For the text-containing cell, return its midpoint in (X, Y) coordinate format. 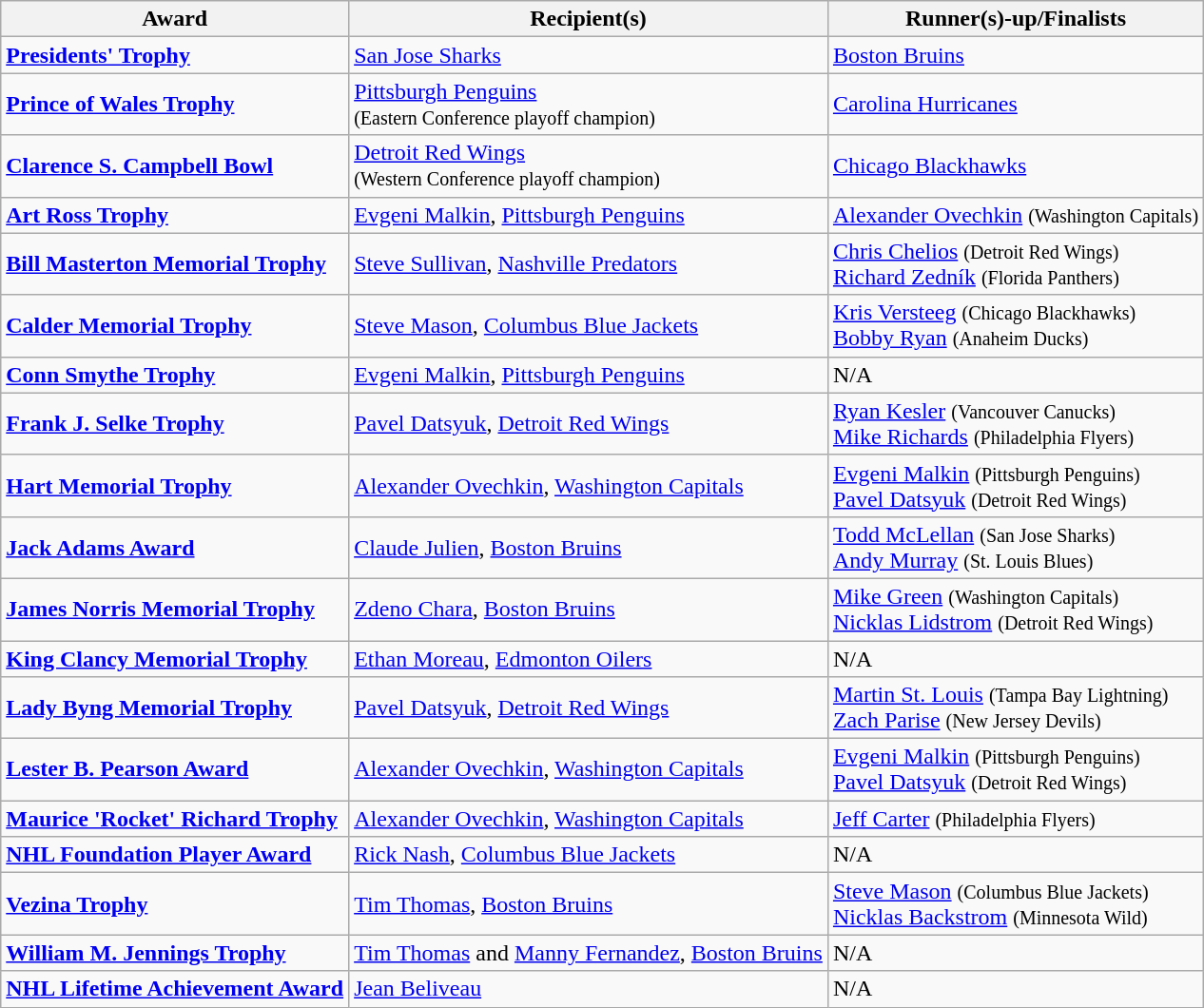
Ryan Kesler (Vancouver Canucks)Mike Richards (Philadelphia Flyers) (1016, 424)
Steve Mason, Columbus Blue Jackets (589, 325)
Calder Memorial Trophy (175, 325)
Martin St. Louis (Tampa Bay Lightning)Zach Parise (New Jersey Devils) (1016, 708)
Runner(s)-up/Finalists (1016, 19)
Alexander Ovechkin (Washington Capitals) (1016, 215)
Boston Bruins (1016, 55)
Award (175, 19)
Todd McLellan (San Jose Sharks)Andy Murray (St. Louis Blues) (1016, 548)
Presidents' Trophy (175, 55)
San Jose Sharks (589, 55)
Prince of Wales Trophy (175, 105)
Lady Byng Memorial Trophy (175, 708)
Claude Julien, Boston Bruins (589, 548)
Recipient(s) (589, 19)
Vezina Trophy (175, 903)
Chris Chelios (Detroit Red Wings)Richard Zedník (Florida Panthers) (1016, 264)
Detroit Red Wings (Western Conference playoff champion) (589, 165)
Jeff Carter (Philadelphia Flyers) (1016, 819)
King Clancy Memorial Trophy (175, 659)
NHL Lifetime Achievement Award (175, 989)
Frank J. Selke Trophy (175, 424)
Steve Mason (Columbus Blue Jackets)Nicklas Backstrom (Minnesota Wild) (1016, 903)
Maurice 'Rocket' Richard Trophy (175, 819)
Tim Thomas and Manny Fernandez, Boston Bruins (589, 953)
William M. Jennings Trophy (175, 953)
Tim Thomas, Boston Bruins (589, 903)
Rick Nash, Columbus Blue Jackets (589, 855)
Chicago Blackhawks (1016, 165)
Zdeno Chara, Boston Bruins (589, 609)
Mike Green (Washington Capitals)Nicklas Lidstrom (Detroit Red Wings) (1016, 609)
Ethan Moreau, Edmonton Oilers (589, 659)
Bill Masterton Memorial Trophy (175, 264)
Conn Smythe Trophy (175, 375)
Lester B. Pearson Award (175, 770)
Hart Memorial Trophy (175, 485)
Jack Adams Award (175, 548)
Art Ross Trophy (175, 215)
Jean Beliveau (589, 989)
Carolina Hurricanes (1016, 105)
Clarence S. Campbell Bowl (175, 165)
James Norris Memorial Trophy (175, 609)
Steve Sullivan, Nashville Predators (589, 264)
Kris Versteeg (Chicago Blackhawks)Bobby Ryan (Anaheim Ducks) (1016, 325)
Pittsburgh Penguins (Eastern Conference playoff champion) (589, 105)
NHL Foundation Player Award (175, 855)
